Output the (X, Y) coordinate of the center of the cell containing the given text.  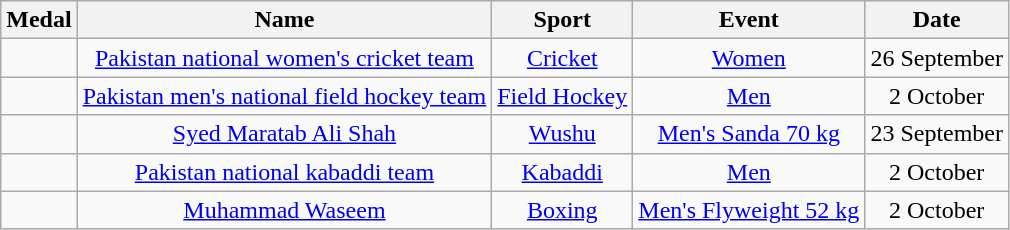
Men's Sanda 70 kg (749, 134)
Name (284, 20)
Date (937, 20)
Pakistan men's national field hockey team (284, 96)
Sport (562, 20)
Muhammad Waseem (284, 210)
23 September (937, 134)
Syed Maratab Ali Shah (284, 134)
Women (749, 58)
Event (749, 20)
Cricket (562, 58)
Medal (39, 20)
Pakistan national kabaddi team (284, 172)
Men's Flyweight 52 kg (749, 210)
Kabaddi (562, 172)
Field Hockey (562, 96)
Pakistan national women's cricket team (284, 58)
26 September (937, 58)
Wushu (562, 134)
Boxing (562, 210)
